Provide the [X, Y] coordinate of the cell's center where the given text is located.  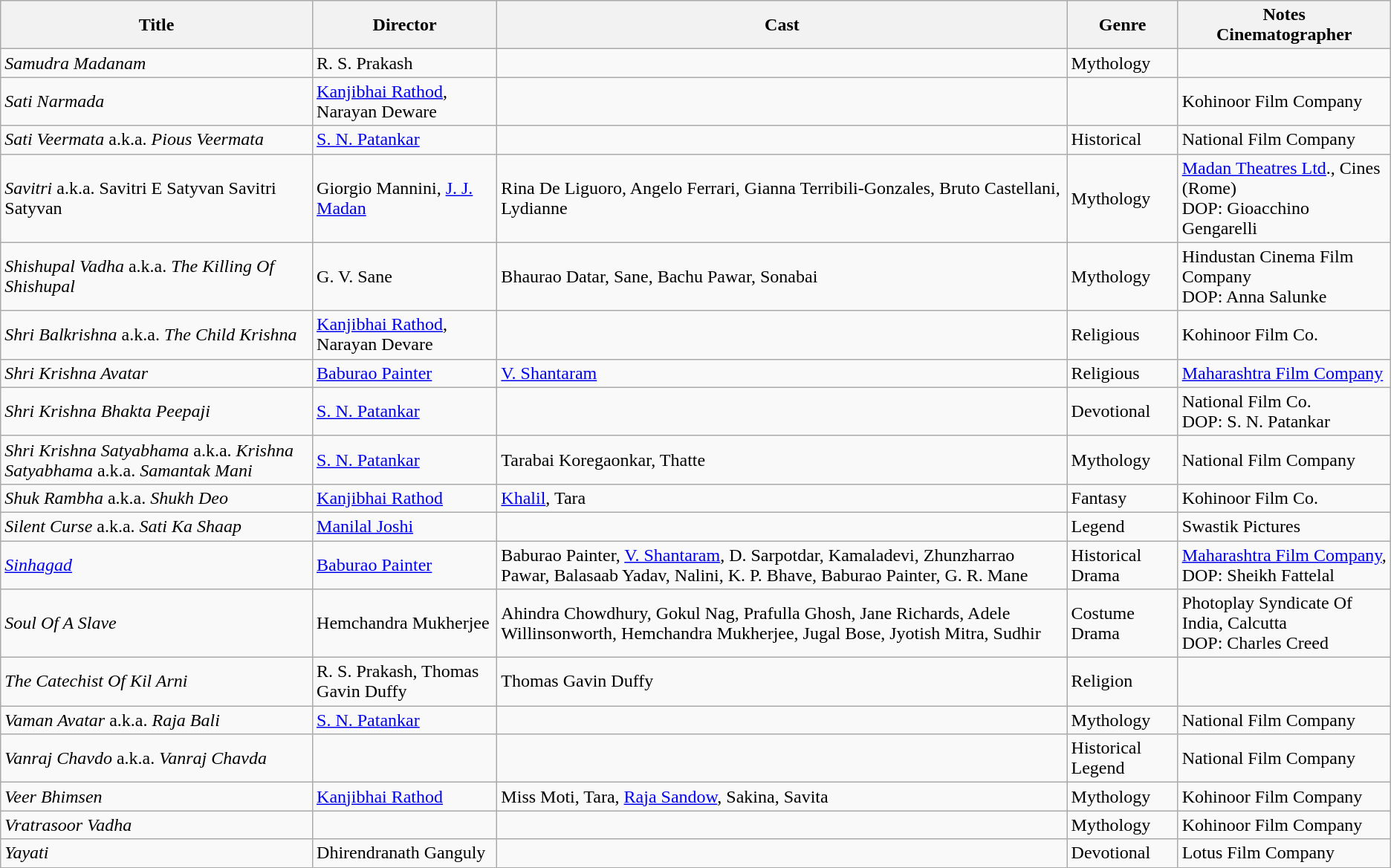
Silent Curse a.k.a. Sati Ka Shaap [157, 526]
Baburao Painter, V. Shantaram, D. Sarpotdar, Kamaladevi, Zhunzharrao Pawar, Balasaab Yadav, Nalini, K. P. Bhave, Baburao Painter, G. R. Mane [782, 565]
Sati Narmada [157, 101]
Yayati [157, 853]
Dhirendranath Ganguly [405, 853]
Photoplay Syndicate Of India, CalcuttaDOP: Charles Creed [1284, 624]
Maharashtra Film Company,DOP: Sheikh Fattelal [1284, 565]
The Catechist Of Kil Arni [157, 682]
Giorgio Mannini, J. J. Madan [405, 198]
Costume Drama [1122, 624]
Shri Balkrishna a.k.a. The Child Krishna [157, 334]
Historical Drama [1122, 565]
Genre [1122, 25]
Hindustan Cinema Film CompanyDOP: Anna Salunke [1284, 276]
Vanraj Chavdo a.k.a. Vanraj Chavda [157, 758]
Historical Legend [1122, 758]
Tarabai Koregaonkar, Thatte [782, 459]
R. S. Prakash, Thomas Gavin Duffy [405, 682]
Shuk Rambha a.k.a. Shukh Deo [157, 498]
Vratrasoor Vadha [157, 825]
Title [157, 25]
R. S. Prakash [405, 63]
Shri Krishna Satyabhama a.k.a. Krishna Satyabhama a.k.a. Samantak Mani [157, 459]
Madan Theatres Ltd., Cines (Rome)DOP: Gioacchino Gengarelli [1284, 198]
Lotus Film Company [1284, 853]
Samudra Madanam [157, 63]
Cast [782, 25]
Rina De Liguoro, Angelo Ferrari, Gianna Terribili-Gonzales, Bruto Castellani, Lydianne [782, 198]
Vaman Avatar a.k.a. Raja Bali [157, 720]
Director [405, 25]
Bhaurao Datar, Sane, Bachu Pawar, Sonabai [782, 276]
National Film Co.DOP: S. N. Patankar [1284, 412]
Swastik Pictures [1284, 526]
Fantasy [1122, 498]
Thomas Gavin Duffy [782, 682]
Religion [1122, 682]
Kanjibhai Rathod, Narayan Devare [405, 334]
Soul Of A Slave [157, 624]
Savitri a.k.a. Savitri E Satyvan Savitri Satyvan [157, 198]
NotesCinematographer [1284, 25]
Shri Krishna Avatar [157, 373]
Ahindra Chowdhury, Gokul Nag, Prafulla Ghosh, Jane Richards, Adele Willinsonworth, Hemchandra Mukherjee, Jugal Bose, Jyotish Mitra, Sudhir [782, 624]
Historical [1122, 140]
Shishupal Vadha a.k.a. The Killing Of Shishupal [157, 276]
Manilal Joshi [405, 526]
Maharashtra Film Company [1284, 373]
V. Shantaram [782, 373]
Hemchandra Mukherjee [405, 624]
Khalil, Tara [782, 498]
Shri Krishna Bhakta Peepaji [157, 412]
G. V. Sane [405, 276]
Sati Veermata a.k.a. Pious Veermata [157, 140]
Sinhagad [157, 565]
Kanjibhai Rathod, Narayan Deware [405, 101]
Veer Bhimsen [157, 797]
Miss Moti, Tara, Raja Sandow, Sakina, Savita [782, 797]
Legend [1122, 526]
